Extract the (x, y) coordinate from the center of the cell holding the provided text.  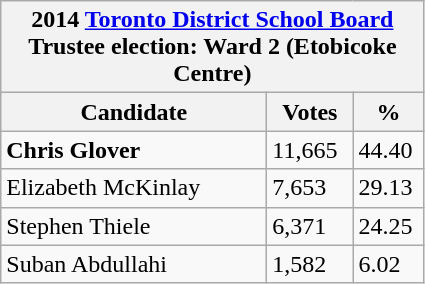
2014 Toronto District School Board Trustee election: Ward 2 (Etobicoke Centre) (212, 47)
Stephen Thiele (134, 226)
44.40 (388, 150)
1,582 (310, 264)
Votes (310, 112)
% (388, 112)
6.02 (388, 264)
11,665 (310, 150)
Suban Abdullahi (134, 264)
6,371 (310, 226)
29.13 (388, 188)
Candidate (134, 112)
Chris Glover (134, 150)
7,653 (310, 188)
24.25 (388, 226)
Elizabeth McKinlay (134, 188)
